Scan for the cell matching the given text and deliver its (X, Y) coordinate at center. 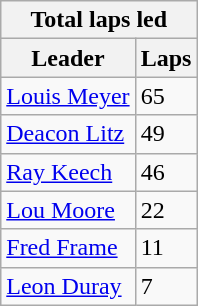
Deacon Litz (68, 134)
46 (166, 172)
Fred Frame (68, 248)
Laps (166, 58)
11 (166, 248)
7 (166, 286)
22 (166, 210)
Leon Duray (68, 286)
Lou Moore (68, 210)
Louis Meyer (68, 96)
Ray Keech (68, 172)
65 (166, 96)
49 (166, 134)
Total laps led (99, 20)
Leader (68, 58)
